Scan for the cell matching the given text and deliver its (X, Y) coordinate at center. 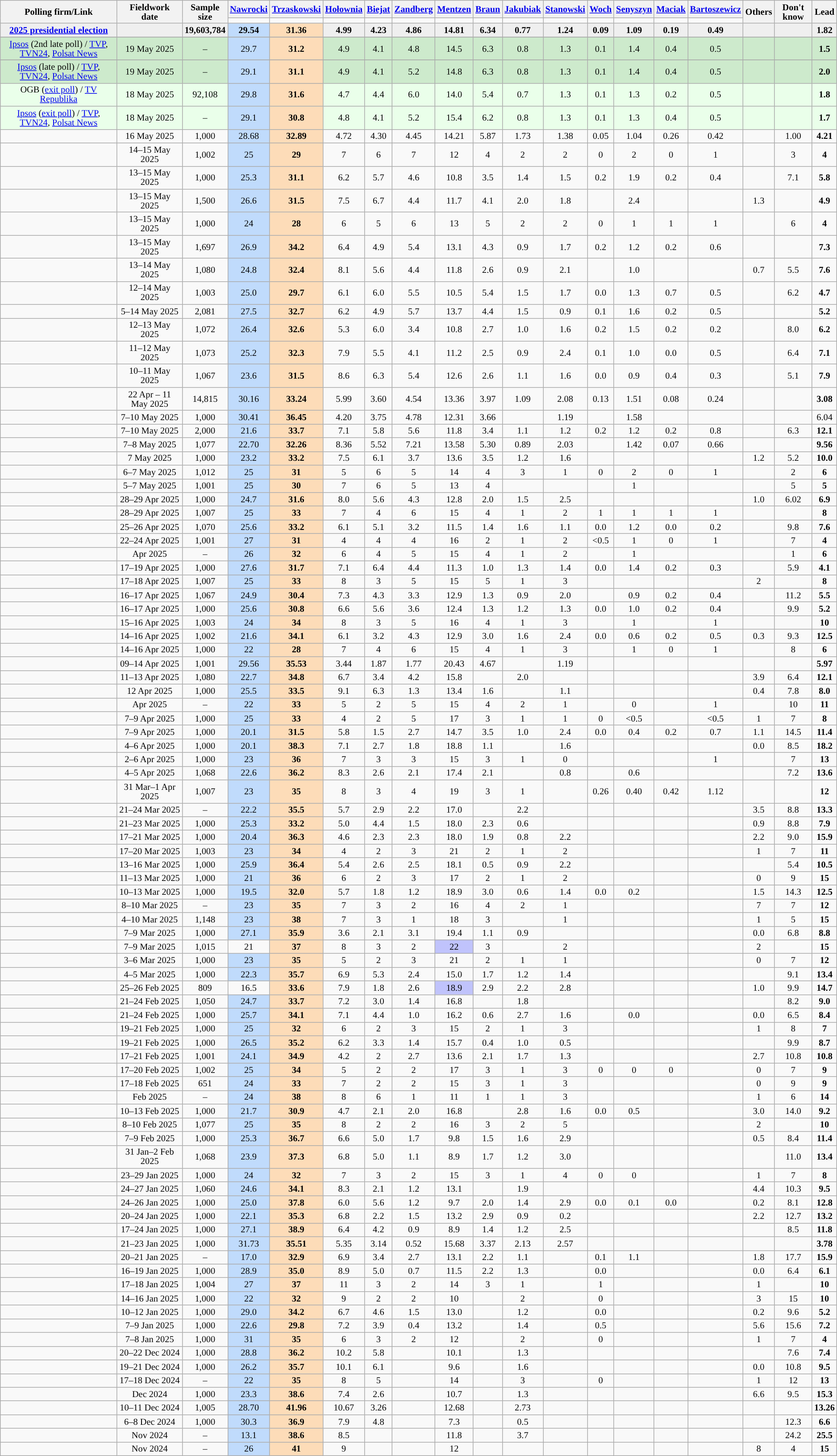
19,603,784 (205, 30)
18.2 (825, 746)
35.3 (296, 1216)
Don't know (793, 12)
1,012 (205, 471)
12.7 (793, 1216)
3.60 (379, 399)
4.20 (344, 417)
24–27 Jan 2025 (150, 1189)
27.6 (249, 568)
1.51 (634, 399)
10.0 (825, 458)
4.45 (414, 136)
20.43 (454, 663)
24.2 (793, 1435)
1.77 (414, 663)
2–6 Apr 2025 (150, 759)
13–14 May 2025 (150, 270)
5.35 (344, 1244)
11–13 Mar 2025 (150, 878)
0.19 (670, 30)
17–18 Dec 2024 (150, 1381)
25.2 (249, 353)
11.3 (454, 568)
1,060 (205, 1189)
20.4 (249, 838)
1.38 (565, 136)
651 (205, 1083)
7–8 Jan 2025 (150, 1339)
3.44 (344, 663)
Woch (601, 9)
11.0 (793, 1157)
41 (296, 1448)
24.9 (249, 595)
0.66 (716, 445)
6–8 Dec 2024 (150, 1422)
30.41 (249, 417)
17–20 Feb 2025 (150, 1070)
23–29 Jan 2025 (150, 1175)
20–21 Jan 2025 (150, 1257)
13.7 (454, 312)
18.1 (454, 864)
1,148 (205, 919)
13–16 Mar 2025 (150, 864)
12.6 (454, 376)
27.5 (249, 312)
7 May 2025 (150, 458)
36.3 (296, 838)
3.78 (825, 1244)
29 (296, 154)
4–10 Mar 2025 (150, 919)
0.07 (670, 445)
12.31 (454, 417)
33.6 (296, 988)
10–13 Mar 2025 (150, 892)
17–20 Mar 2025 (150, 851)
28.68 (249, 136)
4.86 (414, 30)
5.52 (379, 445)
1,004 (205, 1285)
8.36 (344, 445)
6.34 (487, 30)
26.5 (249, 1042)
21–24 Mar 2025 (150, 810)
35.51 (296, 1244)
Trzaskowski (296, 9)
20–22 Dec 2024 (150, 1353)
11.7 (454, 200)
16 May 2025 (150, 136)
29.54 (249, 30)
29.56 (249, 663)
3.08 (825, 399)
2.03 (565, 445)
14–15 May 2025 (150, 154)
10.7 (454, 1394)
5.30 (487, 445)
4–5 Mar 2025 (150, 974)
1.12 (716, 792)
1,070 (205, 527)
38.9 (296, 1230)
Biejat (379, 9)
15.4 (454, 118)
4.23 (379, 30)
18 (454, 919)
19.4 (454, 933)
6.02 (793, 499)
0.89 (522, 445)
0.13 (601, 399)
3.26 (379, 1407)
4.72 (344, 136)
23.6 (249, 376)
32.26 (296, 445)
2,081 (205, 312)
26.2 (249, 1366)
24.1 (249, 1056)
8.7 (825, 1042)
30.4 (296, 595)
11–12 May 2025 (150, 353)
35.53 (296, 663)
Bartoszewicz (716, 9)
3.75 (379, 417)
16–19 Jan 2025 (150, 1271)
4–6 Apr 2025 (150, 746)
5.9 (793, 568)
5.87 (487, 136)
21.7 (249, 1111)
26.6 (249, 200)
35.9 (296, 933)
8–10 Mar 2025 (150, 905)
Zandberg (414, 9)
30.3 (249, 1422)
2.57 (565, 1244)
22.70 (249, 445)
1.87 (379, 663)
17–24 Jan 2025 (150, 1230)
10–11 Dec 2024 (150, 1407)
36.4 (296, 864)
31.36 (296, 30)
8.2 (793, 1001)
13.0 (454, 1312)
Polling firm/Link (59, 12)
14.81 (454, 30)
22–24 Apr 2025 (150, 540)
7–9 Feb 2025 (150, 1139)
21–23 Mar 2025 (150, 823)
33.24 (296, 399)
Stanowski (565, 9)
Feb 2025 (150, 1097)
23.3 (249, 1394)
32.4 (296, 270)
41.96 (296, 1407)
9.56 (825, 445)
3.66 (487, 417)
32.89 (296, 136)
0.08 (670, 399)
14,815 (205, 399)
22.7 (249, 677)
2025 presidential election (59, 30)
6.04 (825, 417)
36.45 (296, 417)
14.8 (454, 71)
10.2 (344, 1353)
17–18 Feb 2025 (150, 1083)
5.99 (344, 399)
10–13 Feb 2025 (150, 1111)
Dec 2024 (150, 1394)
35.0 (296, 1271)
19–21 Dec 2024 (150, 1366)
28.9 (249, 1271)
10–12 Jan 2025 (150, 1312)
37.3 (296, 1157)
35.5 (296, 810)
11–13 Apr 2025 (150, 677)
12–14 May 2025 (150, 293)
4.54 (414, 399)
17–18 Apr 2025 (150, 581)
3.97 (487, 399)
15.3 (825, 1394)
1,015 (205, 947)
12–13 May 2025 (150, 330)
32.6 (296, 330)
36.7 (296, 1139)
6–7 May 2025 (150, 471)
15.8 (454, 677)
0.52 (414, 1244)
31.7 (296, 568)
14.3 (793, 892)
17.4 (454, 773)
17–18 Jan 2025 (150, 1285)
17–19 Apr 2025 (150, 568)
10–11 May 2025 (150, 376)
29.0 (249, 1312)
92,108 (205, 95)
24.6 (249, 1189)
16.5 (249, 988)
12 Apr 2025 (150, 691)
2.73 (522, 1407)
3.1 (414, 933)
1.58 (634, 417)
7.8 (793, 691)
Ipsos (late poll) / TVP, TVN24, Polsat News (59, 71)
25.7 (249, 1015)
23.9 (249, 1157)
15.7 (454, 1042)
8.6 (344, 376)
24–26 Jan 2025 (150, 1203)
09–14 Apr 2025 (150, 663)
4.99 (344, 30)
Ipsos (2nd late poll) / TVP, TVN24, Polsat News (59, 49)
20–24 Jan 2025 (150, 1216)
4.30 (379, 136)
32.9 (296, 1257)
15–16 Apr 2025 (150, 622)
36.9 (296, 1422)
12.3 (793, 1422)
15.6 (793, 1325)
7–9 Jan 2025 (150, 1325)
Braun (487, 9)
OGB (exit poll) / TV Republika (59, 95)
2.08 (565, 399)
Maciak (670, 9)
9.7 (454, 1203)
6.5 (793, 1015)
Mentzen (454, 9)
12.4 (454, 609)
31 Jan–2 Feb 2025 (150, 1157)
31.2 (296, 49)
26.9 (249, 247)
14–16 Jan 2025 (150, 1298)
1.73 (522, 136)
10.67 (344, 1407)
Hołownia (344, 9)
1,073 (205, 353)
0.09 (601, 30)
1,072 (205, 330)
30.16 (249, 399)
24.8 (249, 270)
9.2 (825, 1111)
1,697 (205, 247)
Fieldworkdate (150, 12)
0.24 (716, 399)
Nawrocki (249, 9)
32.0 (296, 892)
31 Mar–1 Apr 2025 (150, 792)
1.42 (634, 445)
4.67 (487, 663)
5.97 (825, 663)
17–21 Feb 2025 (150, 1056)
37.8 (296, 1203)
21–23 Jan 2025 (150, 1244)
4.21 (825, 136)
2.13 (522, 1244)
26.4 (249, 330)
7–8 May 2025 (150, 445)
28.8 (249, 1353)
23.2 (249, 458)
30 (296, 486)
1,500 (205, 200)
13.36 (454, 399)
22.2 (249, 810)
1.24 (565, 30)
3.14 (379, 1244)
Samplesize (205, 12)
5–7 May 2025 (150, 486)
4.78 (414, 417)
25–26 Feb 2025 (150, 988)
Lead (825, 12)
19 (454, 792)
4–5 Apr 2025 (150, 773)
28.70 (249, 1407)
Jakubiak (522, 9)
3.37 (487, 1244)
31.73 (249, 1244)
12.68 (454, 1407)
7.21 (414, 445)
15.0 (454, 974)
0.49 (716, 30)
16.2 (454, 1015)
2,000 (205, 430)
14.21 (454, 136)
0.40 (634, 792)
809 (205, 988)
19.5 (249, 892)
22 Apr – 11 May 2025 (150, 399)
1.00 (793, 136)
1.04 (634, 136)
22.1 (249, 1216)
10.3 (793, 1189)
0.77 (522, 30)
25–26 Apr 2025 (150, 527)
1,050 (205, 1001)
25.9 (249, 864)
30.9 (296, 1111)
3–6 Mar 2025 (150, 960)
32.7 (296, 312)
0.05 (601, 136)
13.58 (454, 445)
13.26 (825, 1407)
5–14 May 2025 (150, 312)
18.8 (454, 746)
34.8 (296, 677)
35.2 (296, 1042)
38.3 (296, 746)
13.3 (825, 810)
Others (759, 12)
33.5 (296, 691)
17.7 (793, 1257)
8–10 Feb 2025 (150, 1124)
34.9 (296, 1056)
1,005 (205, 1407)
15.68 (454, 1244)
Ipsos (exit poll) / TVP, TVN24, Polsat News (59, 118)
22.3 (249, 974)
9.3 (793, 636)
17–21 Mar 2025 (150, 838)
32.3 (296, 353)
1.82 (825, 30)
Senyszyn (634, 9)
